Provide the [x, y] coordinate of the cell's center where the given text is located.  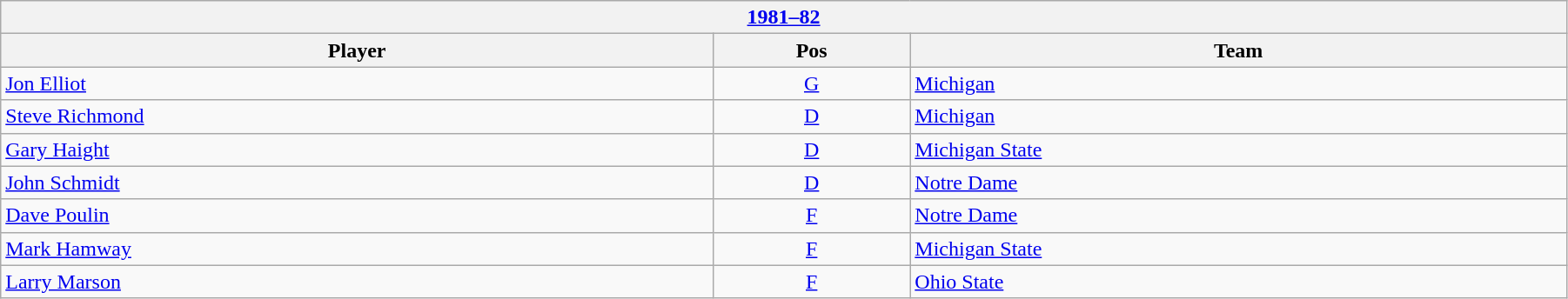
Jon Elliot [357, 83]
Ohio State [1239, 282]
1981–82 [784, 17]
Player [357, 50]
G [812, 83]
John Schmidt [357, 183]
Team [1239, 50]
Dave Poulin [357, 216]
Mark Hamway [357, 249]
Steve Richmond [357, 116]
Larry Marson [357, 282]
Pos [812, 50]
Gary Haight [357, 149]
